Search for the cell housing the specified text and yield its (X, Y) center coordinate. 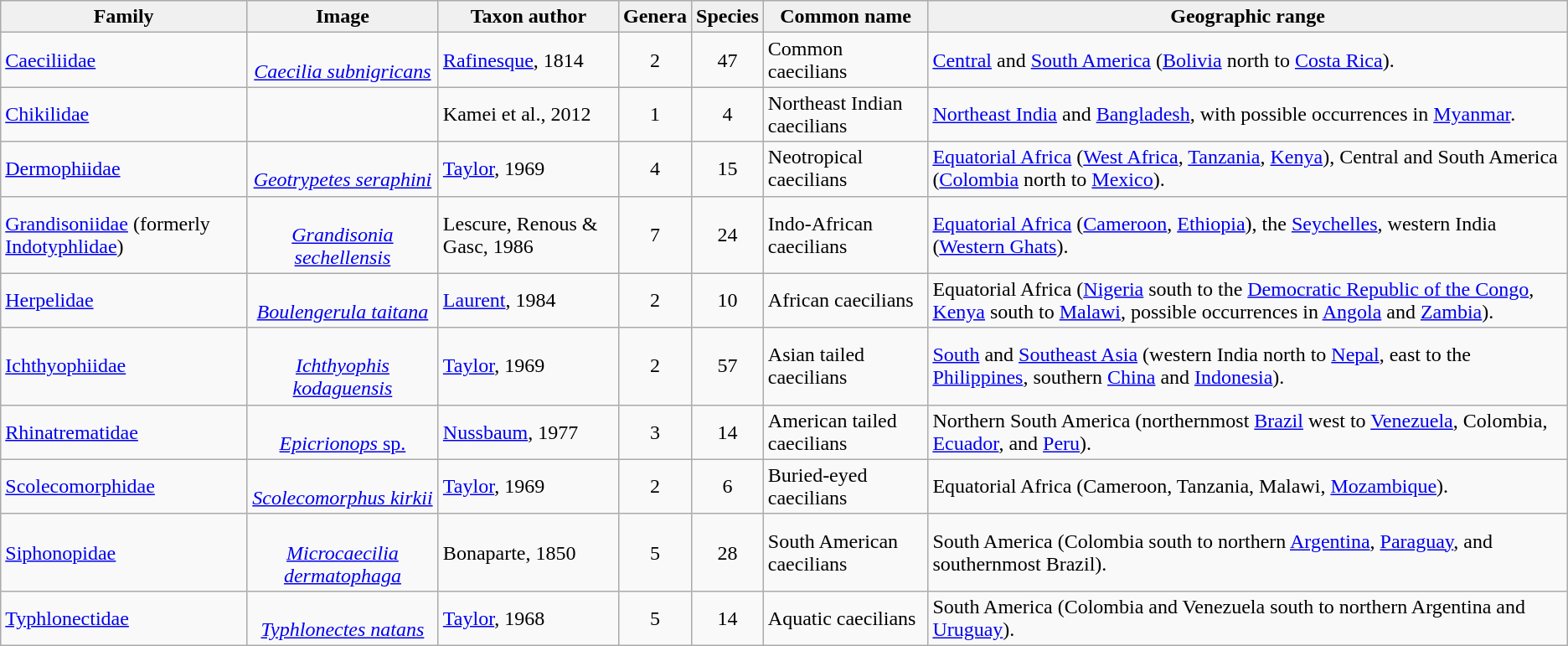
Family (124, 17)
28 (728, 552)
Northeast India and Bangladesh, with possible occurrences in Myanmar. (1248, 114)
Typhlonectes natans (343, 618)
3 (655, 432)
Herpelidae (124, 300)
Aquatic caecilians (846, 618)
Asian tailed caecilians (846, 366)
Species (728, 17)
Northern South America (northernmost Brazil west to Venezuela, Colombia, Ecuador, and Peru). (1248, 432)
South America (Colombia south to northern Argentina, Paraguay, and southernmost Brazil). (1248, 552)
Image (343, 17)
10 (728, 300)
1 (655, 114)
6 (728, 486)
47 (728, 60)
Common name (846, 17)
American tailed caecilians (846, 432)
Boulengerula taitana (343, 300)
Central and South America (Bolivia north to Costa Rica). (1248, 60)
South America (Colombia and Venezuela south to northern Argentina and Uruguay). (1248, 618)
Ichthyophiidae (124, 366)
Lescure, Renous & Gasc, 1986 (528, 235)
Geographic range (1248, 17)
Epicrionops sp. (343, 432)
Bonaparte, 1850 (528, 552)
Taylor, 1968 (528, 618)
Rhinatrematidae (124, 432)
Indo-African caecilians (846, 235)
Common caecilians (846, 60)
Dermophiidae (124, 169)
Kamei et al., 2012 (528, 114)
Rafinesque, 1814 (528, 60)
Siphonopidae (124, 552)
Microcaecilia dermatophaga (343, 552)
Chikilidae (124, 114)
Equatorial Africa (West Africa, Tanzania, Kenya), Central and South America (Colombia north to Mexico). (1248, 169)
Grandisonia sechellensis (343, 235)
Caeciliidae (124, 60)
Ichthyophis kodaguensis (343, 366)
24 (728, 235)
Grandisoniidae (formerly Indotyphlidae) (124, 235)
7 (655, 235)
Equatorial Africa (Cameroon, Ethiopia), the Seychelles, western India (Western Ghats). (1248, 235)
Caecilia subnigricans (343, 60)
Neotropical caecilians (846, 169)
Northeast Indian caecilians (846, 114)
Equatorial Africa (Nigeria south to the Democratic Republic of the Congo, Kenya south to Malawi, possible occurrences in Angola and Zambia). (1248, 300)
Buried-eyed caecilians (846, 486)
Equatorial Africa (Cameroon, Tanzania, Malawi, Mozambique). (1248, 486)
Genera (655, 17)
15 (728, 169)
Taxon author (528, 17)
Typhlonectidae (124, 618)
South and Southeast Asia (western India north to Nepal, east to the Philippines, southern China and Indonesia). (1248, 366)
South American caecilians (846, 552)
Geotrypetes seraphini (343, 169)
Scolecomorphidae (124, 486)
Laurent, 1984 (528, 300)
African caecilians (846, 300)
Nussbaum, 1977 (528, 432)
57 (728, 366)
Scolecomorphus kirkii (343, 486)
